Detect which cell encompasses the target text, then output its (X, Y) center coordinate. 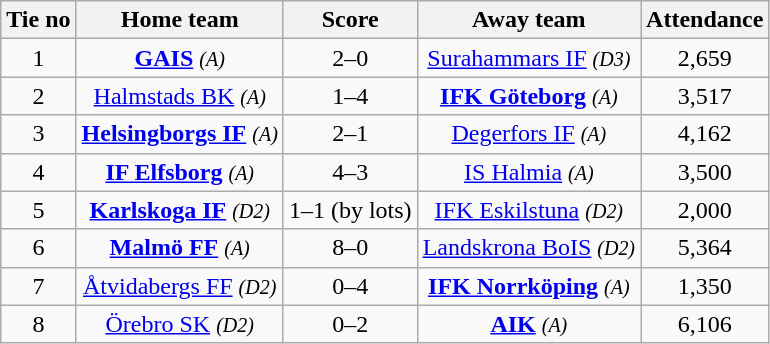
AIK (A) (528, 324)
Malmö FF (A) (180, 248)
1–4 (350, 96)
Åtvidabergs FF (D2) (180, 286)
5,364 (705, 248)
6,106 (705, 324)
Attendance (705, 20)
Helsingborgs IF (A) (180, 134)
5 (38, 210)
4 (38, 172)
Home team (180, 20)
2,659 (705, 58)
Degerfors IF (A) (528, 134)
Landskrona BoIS (D2) (528, 248)
3 (38, 134)
1–1 (by lots) (350, 210)
IF Elfsborg (A) (180, 172)
3,517 (705, 96)
3,500 (705, 172)
IFK Göteborg (A) (528, 96)
Away team (528, 20)
2,000 (705, 210)
7 (38, 286)
Score (350, 20)
GAIS (A) (180, 58)
1,350 (705, 286)
8 (38, 324)
1 (38, 58)
8–0 (350, 248)
6 (38, 248)
Tie no (38, 20)
IFK Eskilstuna (D2) (528, 210)
Halmstads BK (A) (180, 96)
IS Halmia (A) (528, 172)
0–4 (350, 286)
Örebro SK (D2) (180, 324)
4,162 (705, 134)
Karlskoga IF (D2) (180, 210)
0–2 (350, 324)
Surahammars IF (D3) (528, 58)
IFK Norrköping (A) (528, 286)
4–3 (350, 172)
2 (38, 96)
2–1 (350, 134)
2–0 (350, 58)
